Find where the given text appears and provide that cell's center as [X, Y] coordinate. 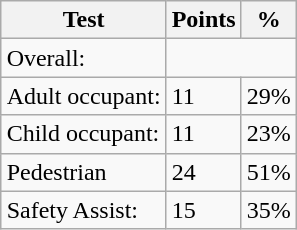
Safety Assist: [84, 210]
51% [268, 172]
15 [204, 210]
Points [204, 20]
% [268, 20]
29% [268, 96]
Child occupant: [84, 134]
Overall: [84, 58]
Test [84, 20]
35% [268, 210]
24 [204, 172]
Pedestrian [84, 172]
Adult occupant: [84, 96]
23% [268, 134]
